Return the (X, Y) coordinate for the center point of the cell that contains the specified text.  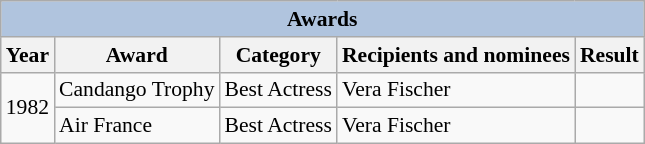
Recipients and nominees (456, 55)
Result (610, 55)
Category (278, 55)
Award (136, 55)
Awards (322, 19)
Air France (136, 126)
Candango Trophy (136, 90)
1982 (28, 108)
Year (28, 55)
